Provide the [X, Y] coordinate of the cell's center where the given text is located.  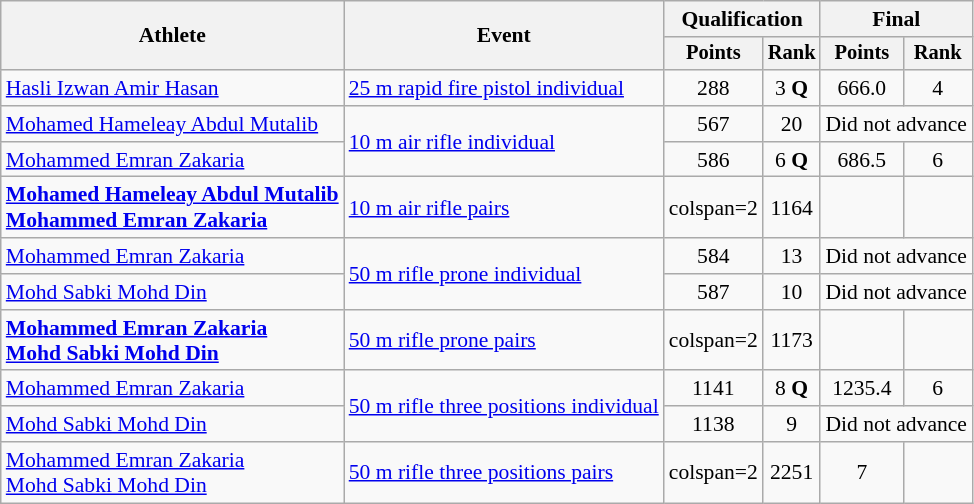
3 Q [792, 88]
584 [714, 256]
50 m rifle prone pairs [504, 340]
8 Q [792, 389]
9 [792, 424]
567 [714, 124]
6 Q [792, 160]
Mohamed Hameleay Abdul Mutalib [172, 124]
2251 [792, 472]
1173 [792, 340]
50 m rifle prone individual [504, 274]
10 m air rifle individual [504, 142]
Athlete [172, 36]
587 [714, 292]
Qualification [742, 19]
25 m rapid fire pistol individual [504, 88]
20 [792, 124]
7 [862, 472]
288 [714, 88]
13 [792, 256]
Hasli Izwan Amir Hasan [172, 88]
1138 [714, 424]
1141 [714, 389]
1164 [792, 208]
Mohamed Hameleay Abdul MutalibMohammed Emran Zakaria [172, 208]
4 [938, 88]
586 [714, 160]
Final [896, 19]
1235.4 [862, 389]
666.0 [862, 88]
50 m rifle three positions pairs [504, 472]
50 m rifle three positions individual [504, 406]
10 [792, 292]
686.5 [862, 160]
Event [504, 36]
10 m air rifle pairs [504, 208]
